Detect which cell encompasses the target text, then output its [X, Y] center coordinate. 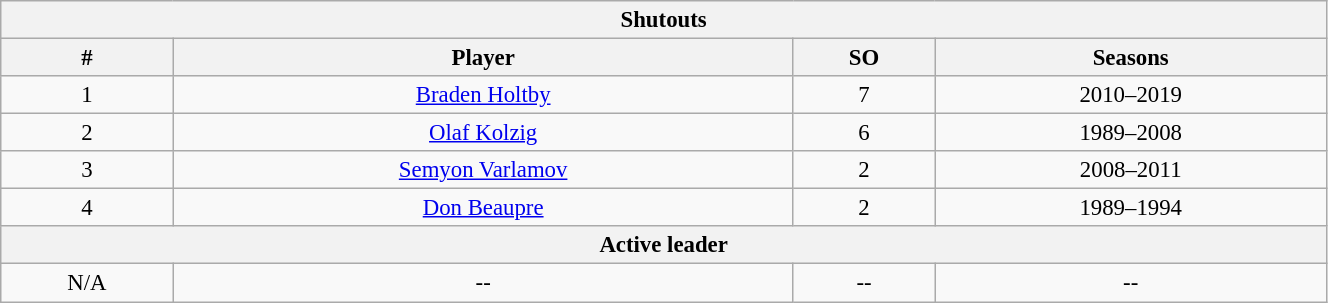
1 [87, 95]
Active leader [664, 245]
1989–1994 [1131, 208]
6 [864, 133]
Olaf Kolzig [483, 133]
7 [864, 95]
Semyon Varlamov [483, 170]
2008–2011 [1131, 170]
# [87, 58]
N/A [87, 283]
2010–2019 [1131, 95]
Player [483, 58]
SO [864, 58]
4 [87, 208]
Braden Holtby [483, 95]
Don Beaupre [483, 208]
Shutouts [664, 20]
3 [87, 170]
Seasons [1131, 58]
1989–2008 [1131, 133]
